Search for the cell housing the specified text and yield its (x, y) center coordinate. 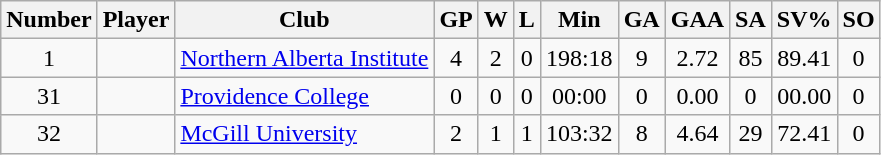
SV% (804, 20)
McGill University (304, 134)
29 (751, 134)
89.41 (804, 58)
8 (642, 134)
00:00 (579, 96)
198:18 (579, 58)
85 (751, 58)
SO (858, 20)
Min (579, 20)
Number (49, 20)
GA (642, 20)
9 (642, 58)
4 (456, 58)
W (496, 20)
00.00 (804, 96)
Club (304, 20)
Player (136, 20)
L (526, 20)
Northern Alberta Institute (304, 58)
31 (49, 96)
GP (456, 20)
4.64 (697, 134)
GAA (697, 20)
Providence College (304, 96)
0.00 (697, 96)
103:32 (579, 134)
SA (751, 20)
32 (49, 134)
72.41 (804, 134)
2.72 (697, 58)
